From the cell containing the given text, extract its center point as [x, y] coordinate. 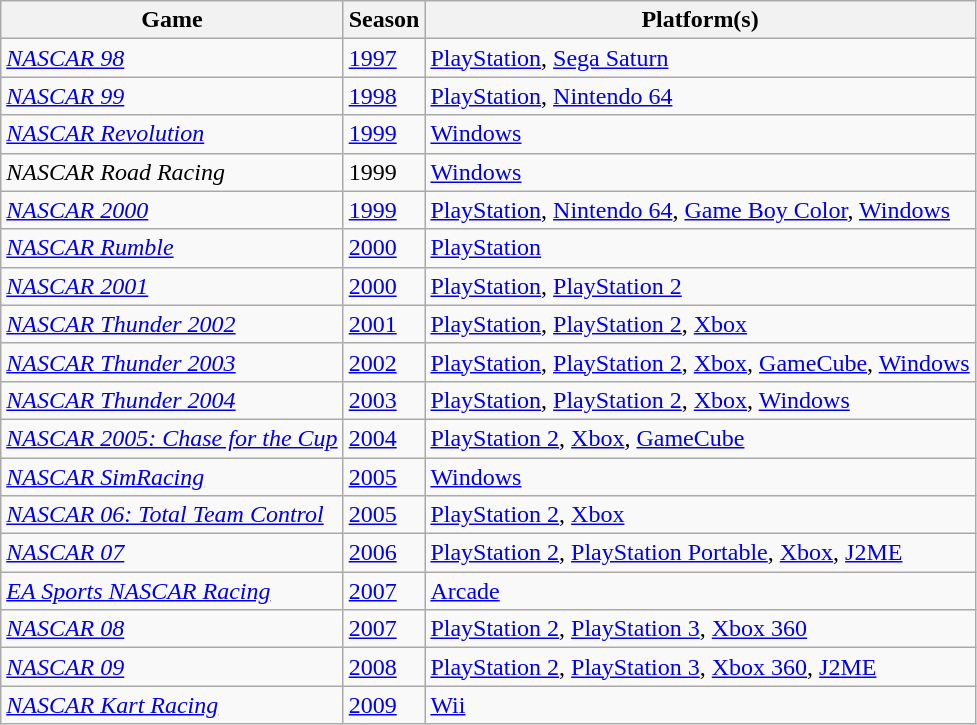
2006 [384, 553]
Season [384, 20]
2009 [384, 705]
1998 [384, 96]
PlayStation, Nintendo 64, Game Boy Color, Windows [700, 210]
NASCAR Kart Racing [172, 705]
2003 [384, 400]
PlayStation, PlayStation 2 [700, 286]
NASCAR Thunder 2003 [172, 362]
PlayStation, PlayStation 2, Xbox [700, 324]
PlayStation, PlayStation 2, Xbox, Windows [700, 400]
NASCAR 07 [172, 553]
2004 [384, 438]
2001 [384, 324]
2002 [384, 362]
NASCAR SimRacing [172, 477]
NASCAR Thunder 2004 [172, 400]
NASCAR Revolution [172, 134]
PlayStation 2, Xbox, GameCube [700, 438]
Game [172, 20]
PlayStation, Nintendo 64 [700, 96]
NASCAR 06: Total Team Control [172, 515]
Wii [700, 705]
1997 [384, 58]
NASCAR Road Racing [172, 172]
PlayStation 2, PlayStation Portable, Xbox, J2ME [700, 553]
NASCAR 2000 [172, 210]
NASCAR 98 [172, 58]
NASCAR 08 [172, 629]
NASCAR 2005: Chase for the Cup [172, 438]
NASCAR 09 [172, 667]
NASCAR Thunder 2002 [172, 324]
Platform(s) [700, 20]
PlayStation 2, Xbox [700, 515]
PlayStation 2, PlayStation 3, Xbox 360 [700, 629]
NASCAR Rumble [172, 248]
NASCAR 99 [172, 96]
Arcade [700, 591]
EA Sports NASCAR Racing [172, 591]
PlayStation, PlayStation 2, Xbox, GameCube, Windows [700, 362]
PlayStation, Sega Saturn [700, 58]
PlayStation 2, PlayStation 3, Xbox 360, J2ME [700, 667]
PlayStation [700, 248]
NASCAR 2001 [172, 286]
2008 [384, 667]
